Search for the cell housing the specified text and yield its (x, y) center coordinate. 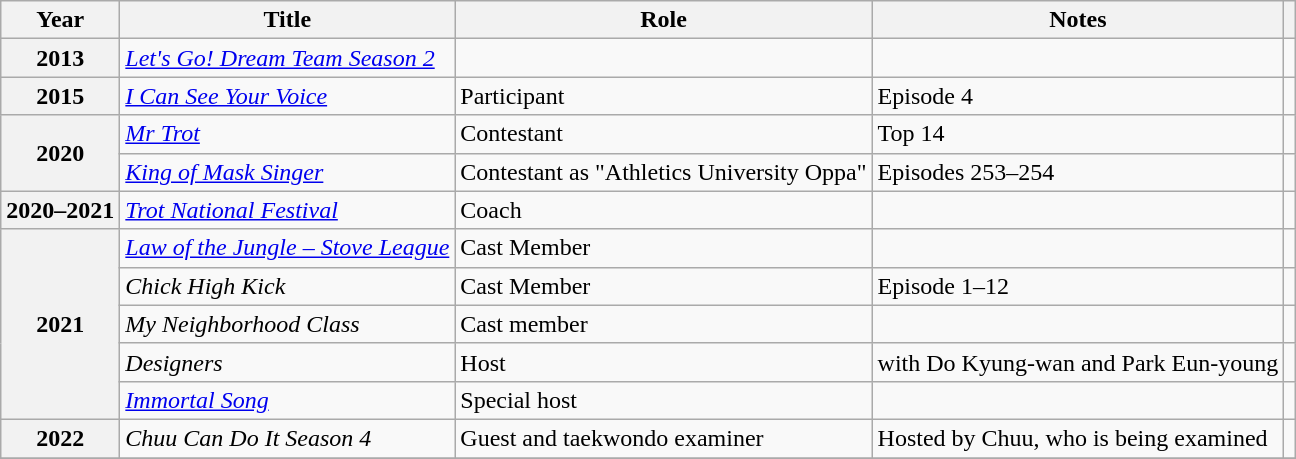
Chick High Kick (288, 286)
Guest and taekwondo examiner (664, 438)
2020–2021 (60, 210)
Special host (664, 400)
Hosted by Chuu, who is being examined (1078, 438)
Host (664, 362)
Episodes 253–254 (1078, 172)
2015 (60, 96)
Designers (288, 362)
Trot National Festival (288, 210)
Year (60, 20)
I Can See Your Voice (288, 96)
2013 (60, 58)
Cast member (664, 324)
Title (288, 20)
Mr Trot (288, 134)
2022 (60, 438)
Top 14 (1078, 134)
2021 (60, 324)
Coach (664, 210)
Law of the Jungle – Stove League (288, 248)
Let's Go! Dream Team Season 2 (288, 58)
My Neighborhood Class (288, 324)
with Do Kyung-wan and Park Eun-young (1078, 362)
Notes (1078, 20)
2020 (60, 153)
Participant (664, 96)
Contestant (664, 134)
Role (664, 20)
Chuu Can Do It Season 4 (288, 438)
Immortal Song (288, 400)
Episode 1–12 (1078, 286)
King of Mask Singer (288, 172)
Contestant as "Athletics University Oppa" (664, 172)
Episode 4 (1078, 96)
